Return [X, Y] of the center of cell containing provided text 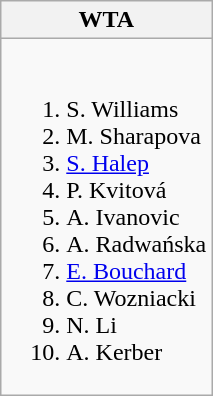
S. Williams M. Sharapova S. Halep P. Kvitová A. Ivanovic A. Radwańska E. Bouchard C. Wozniacki N. Li A. Kerber [106, 217]
WTA [106, 20]
